Provide the (x, y) coordinate of the cell's center where the given text is located.  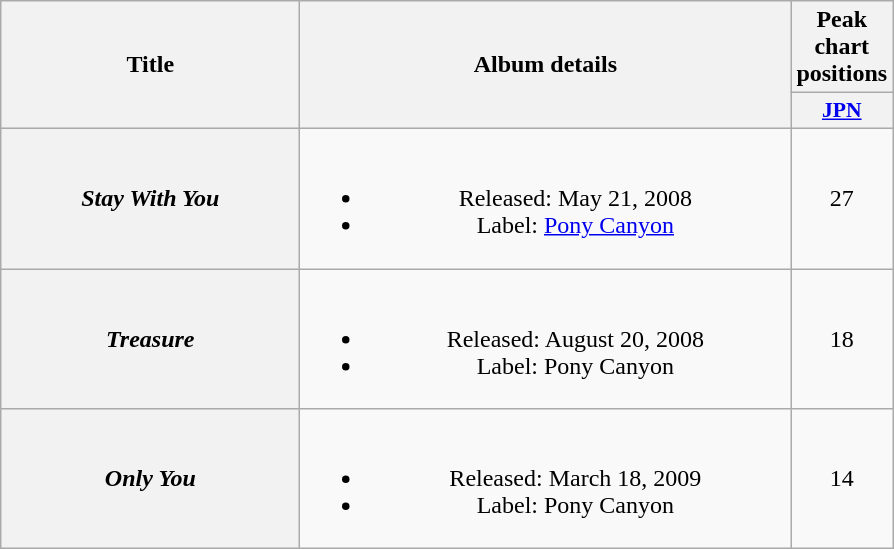
Released: May 21, 2008 Label: Pony Canyon (546, 198)
Album details (546, 65)
18 (842, 338)
Only You (150, 479)
Peak chart positions (842, 47)
Released: March 18, 2009 Label: Pony Canyon (546, 479)
Stay With You (150, 198)
Title (150, 65)
27 (842, 198)
Treasure (150, 338)
14 (842, 479)
JPN (842, 111)
Released: August 20, 2008 Label: Pony Canyon (546, 338)
